Return the [x, y] coordinate for the center point of the cell that contains the specified text.  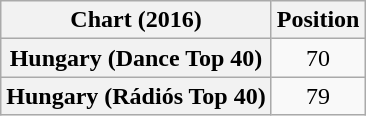
70 [318, 58]
79 [318, 96]
Hungary (Rádiós Top 40) [136, 96]
Hungary (Dance Top 40) [136, 58]
Chart (2016) [136, 20]
Position [318, 20]
